Provide the (x, y) coordinate of the cell's center where the given text is located.  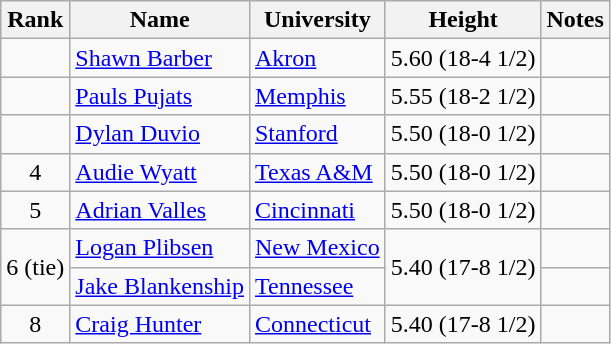
Height (463, 20)
Notes (575, 20)
Adrian Valles (160, 210)
Memphis (317, 96)
Jake Blankenship (160, 286)
Tennessee (317, 286)
Texas A&M (317, 172)
Audie Wyatt (160, 172)
Stanford (317, 134)
Akron (317, 58)
5.55 (18-2 1/2) (463, 96)
Name (160, 20)
Craig Hunter (160, 324)
Shawn Barber (160, 58)
University (317, 20)
Logan Plibsen (160, 248)
5.60 (18-4 1/2) (463, 58)
Pauls Pujats (160, 96)
Dylan Duvio (160, 134)
Rank (36, 20)
8 (36, 324)
6 (tie) (36, 267)
5 (36, 210)
Connecticut (317, 324)
Cincinnati (317, 210)
4 (36, 172)
New Mexico (317, 248)
